Determine the (x, y) coordinate at the center of the cell enclosing the given text.  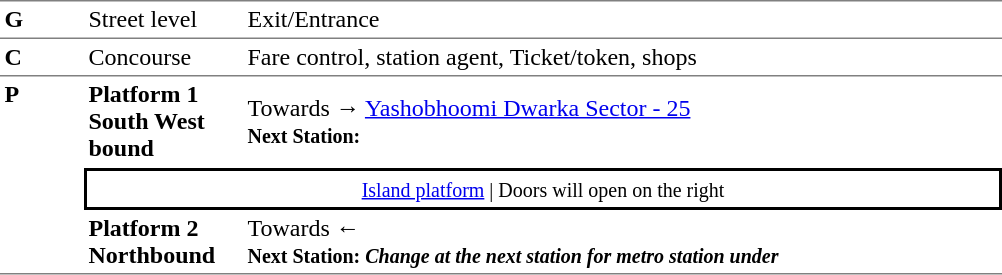
C (42, 58)
Platform 2Northbound (164, 242)
Island platform | Doors will open on the right (543, 189)
Concourse (164, 58)
Fare control, station agent, Ticket/token, shops (622, 58)
Platform 1South West bound (164, 122)
Street level (164, 20)
P (42, 175)
Towards ← Next Station: Change at the next station for metro station under (622, 242)
Towards → Yashobhoomi Dwarka Sector - 25Next Station: (622, 122)
G (42, 20)
Exit/Entrance (622, 20)
